For the text-containing cell, return its midpoint in [x, y] coordinate format. 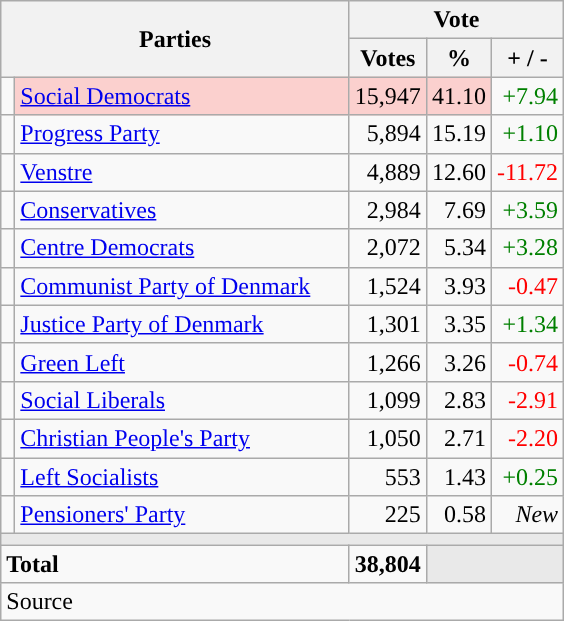
Total [176, 564]
15,947 [388, 96]
5,894 [388, 134]
Conservatives [182, 210]
1,050 [388, 438]
1.43 [458, 477]
-2.91 [527, 400]
+ / - [527, 58]
+3.59 [527, 210]
1,266 [388, 362]
Progress Party [182, 134]
Social Democrats [182, 96]
% [458, 58]
Centre Democrats [182, 248]
Green Left [182, 362]
Vote [456, 20]
2,984 [388, 210]
5.34 [458, 248]
3.93 [458, 286]
2.83 [458, 400]
1,524 [388, 286]
Left Socialists [182, 477]
3.26 [458, 362]
41.10 [458, 96]
1,301 [388, 324]
225 [388, 515]
Social Liberals [182, 400]
2.71 [458, 438]
7.69 [458, 210]
+1.34 [527, 324]
12.60 [458, 172]
-0.74 [527, 362]
15.19 [458, 134]
3.35 [458, 324]
+7.94 [527, 96]
+3.28 [527, 248]
-2.20 [527, 438]
New [527, 515]
1,099 [388, 400]
-0.47 [527, 286]
0.58 [458, 515]
Justice Party of Denmark [182, 324]
Venstre [182, 172]
Christian People's Party [182, 438]
4,889 [388, 172]
38,804 [388, 564]
-11.72 [527, 172]
+1.10 [527, 134]
Communist Party of Denmark [182, 286]
2,072 [388, 248]
Votes [388, 58]
+0.25 [527, 477]
553 [388, 477]
Source [282, 602]
Parties [176, 39]
Pensioners' Party [182, 515]
